Return the (x, y) coordinate for the center point of the cell that contains the specified text.  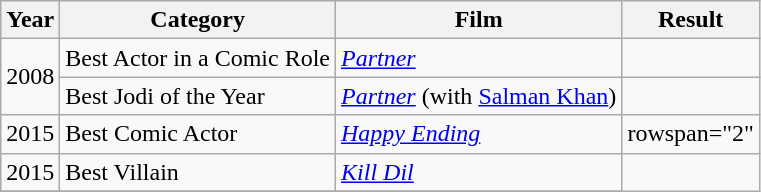
rowspan="2" (691, 134)
Kill Dil (479, 172)
Best Jodi of the Year (198, 96)
Best Actor in a Comic Role (198, 58)
Result (691, 20)
2008 (30, 77)
Year (30, 20)
Happy Ending (479, 134)
Best Villain (198, 172)
Best Comic Actor (198, 134)
Category (198, 20)
Partner (with Salman Khan) (479, 96)
Partner (479, 58)
Film (479, 20)
